Extract the (x, y) coordinate from the center of the cell holding the provided text.  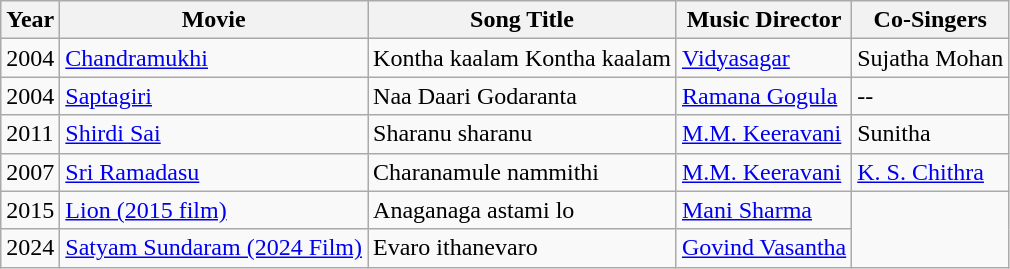
Year (30, 20)
Music Director (764, 20)
-- (930, 96)
Govind Vasantha (764, 248)
Charanamule nammithi (522, 172)
2015 (30, 210)
Sharanu sharanu (522, 134)
Lion (2015 film) (214, 210)
Chandramukhi (214, 58)
Saptagiri (214, 96)
Mani Sharma (764, 210)
2024 (30, 248)
2011 (30, 134)
Ramana Gogula (764, 96)
Co-Singers (930, 20)
K. S. Chithra (930, 172)
Naa Daari Godaranta (522, 96)
Kontha kaalam Kontha kaalam (522, 58)
Sunitha (930, 134)
Sujatha Mohan (930, 58)
Evaro ithanevaro (522, 248)
Shirdi Sai (214, 134)
Sri Ramadasu (214, 172)
Anaganaga astami lo (522, 210)
2007 (30, 172)
Movie (214, 20)
Song Title (522, 20)
Satyam Sundaram (2024 Film) (214, 248)
Vidyasagar (764, 58)
